Return the [x, y] coordinate for the center point of the cell that contains the specified text.  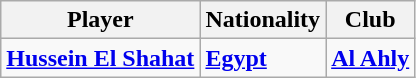
Al Ahly [370, 58]
Club [370, 20]
Player [100, 20]
Egypt [263, 58]
Nationality [263, 20]
Hussein El Shahat [100, 58]
